Find where the given text appears and provide that cell's center as [X, Y] coordinate. 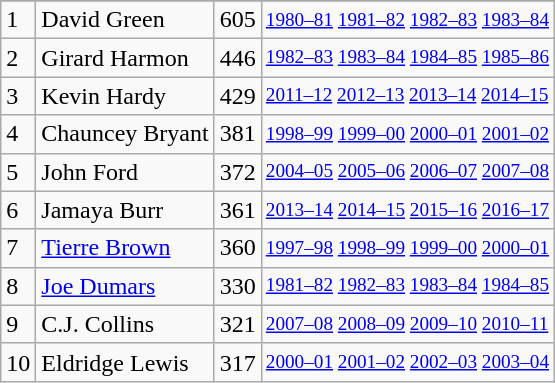
330 [238, 286]
10 [18, 362]
1982–83 1983–84 1984–85 1985–86 [407, 58]
3 [18, 96]
381 [238, 134]
2011–12 2012–13 2013–14 2014–15 [407, 96]
2013–14 2014–15 2015–16 2016–17 [407, 210]
6 [18, 210]
Chauncey Bryant [125, 134]
1997–98 1998–99 1999–00 2000–01 [407, 248]
Jamaya Burr [125, 210]
8 [18, 286]
1 [18, 20]
605 [238, 20]
2007–08 2008–09 2009–10 2010–11 [407, 324]
372 [238, 172]
C.J. Collins [125, 324]
1980–81 1981–82 1982–83 1983–84 [407, 20]
2000–01 2001–02 2002–03 2003–04 [407, 362]
Girard Harmon [125, 58]
9 [18, 324]
Joe Dumars [125, 286]
Eldridge Lewis [125, 362]
317 [238, 362]
1998–99 1999–00 2000–01 2001–02 [407, 134]
David Green [125, 20]
1981–82 1982–83 1983–84 1984–85 [407, 286]
446 [238, 58]
2 [18, 58]
361 [238, 210]
5 [18, 172]
429 [238, 96]
360 [238, 248]
321 [238, 324]
4 [18, 134]
2004–05 2005–06 2006–07 2007–08 [407, 172]
Kevin Hardy [125, 96]
7 [18, 248]
John Ford [125, 172]
Tierre Brown [125, 248]
